Find where the given text appears and provide that cell's center as [X, Y] coordinate. 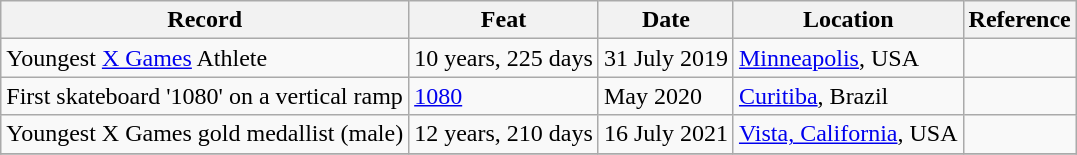
10 years, 225 days [504, 58]
Record [205, 20]
Minneapolis, USA [848, 58]
Date [666, 20]
16 July 2021 [666, 134]
Youngest X Games Athlete [205, 58]
Location [848, 20]
1080 [504, 96]
Reference [1020, 20]
May 2020 [666, 96]
First skateboard '1080' on a vertical ramp [205, 96]
Curitiba, Brazil [848, 96]
Feat [504, 20]
31 July 2019 [666, 58]
Vista, California, USA [848, 134]
Youngest X Games gold medallist (male) [205, 134]
12 years, 210 days [504, 134]
